Locate the cell with the specified text and output its (x, y) center coordinate. 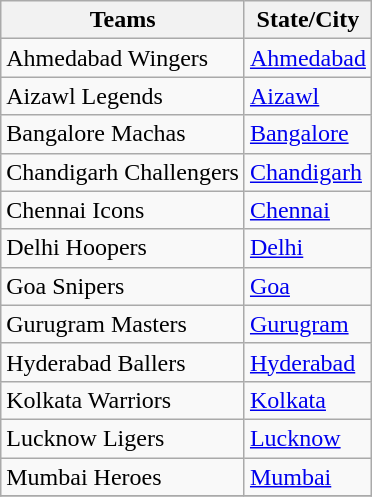
Lucknow (308, 438)
Aizawl Legends (123, 96)
Hyderabad Ballers (123, 362)
Aizawl (308, 96)
Gurugram Masters (123, 324)
Chennai Icons (123, 210)
Mumbai (308, 477)
Mumbai Heroes (123, 477)
Hyderabad (308, 362)
Ahmedabad Wingers (123, 58)
Lucknow Ligers (123, 438)
Delhi Hoopers (123, 248)
Delhi (308, 248)
Kolkata Warriors (123, 400)
Ahmedabad (308, 58)
State/City (308, 20)
Kolkata (308, 400)
Teams (123, 20)
Gurugram (308, 324)
Chandigarh Challengers (123, 172)
Chennai (308, 210)
Chandigarh (308, 172)
Goa Snipers (123, 286)
Bangalore Machas (123, 134)
Goa (308, 286)
Bangalore (308, 134)
